Scan for the cell matching the given text and deliver its (x, y) coordinate at center. 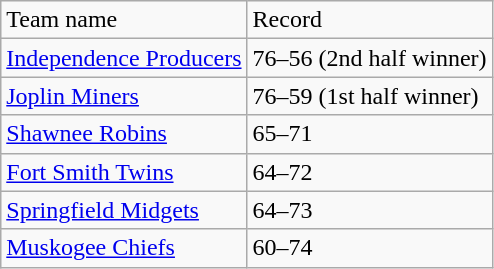
64–72 (370, 172)
Fort Smith Twins (124, 172)
76–59 (1st half winner) (370, 96)
Muskogee Chiefs (124, 248)
60–74 (370, 248)
64–73 (370, 210)
Shawnee Robins (124, 134)
Record (370, 20)
76–56 (2nd half winner) (370, 58)
Springfield Midgets (124, 210)
Independence Producers (124, 58)
Joplin Miners (124, 96)
65–71 (370, 134)
Team name (124, 20)
